Extract the [X, Y] coordinate from the center of the cell holding the provided text.  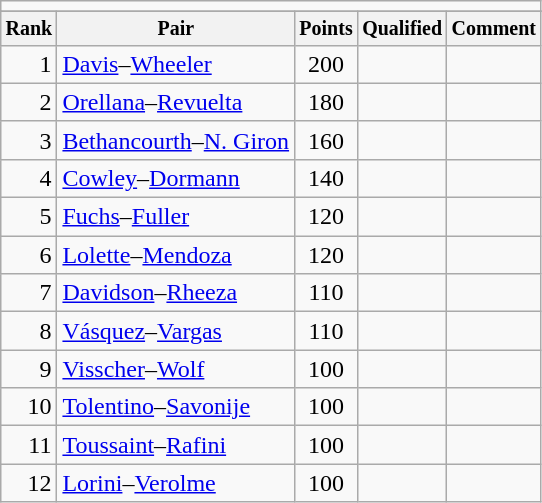
Fuchs–Fuller [176, 217]
140 [326, 178]
Bethancourth–N. Giron [176, 140]
4 [29, 178]
Toussaint–Rafini [176, 445]
Qualified [402, 28]
6 [29, 255]
Cowley–Dormann [176, 178]
2 [29, 102]
10 [29, 407]
1 [29, 64]
Davis–Wheeler [176, 64]
Visscher–Wolf [176, 369]
11 [29, 445]
12 [29, 483]
Pair [176, 28]
9 [29, 369]
Lorini–Verolme [176, 483]
Lolette–Mendoza [176, 255]
Orellana–Revuelta [176, 102]
5 [29, 217]
7 [29, 293]
160 [326, 140]
Davidson–Rheeza [176, 293]
Points [326, 28]
Rank [29, 28]
3 [29, 140]
Vásquez–Vargas [176, 331]
Tolentino–Savonije [176, 407]
200 [326, 64]
8 [29, 331]
Comment [494, 28]
180 [326, 102]
